Search for the cell housing the specified text and yield its (x, y) center coordinate. 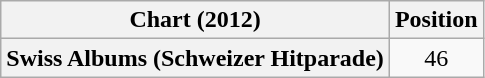
Chart (2012) (196, 20)
Position (436, 20)
Swiss Albums (Schweizer Hitparade) (196, 58)
46 (436, 58)
